Pinpoint the cell where the given text exists, returning its [X, Y] midpoint coordinate. 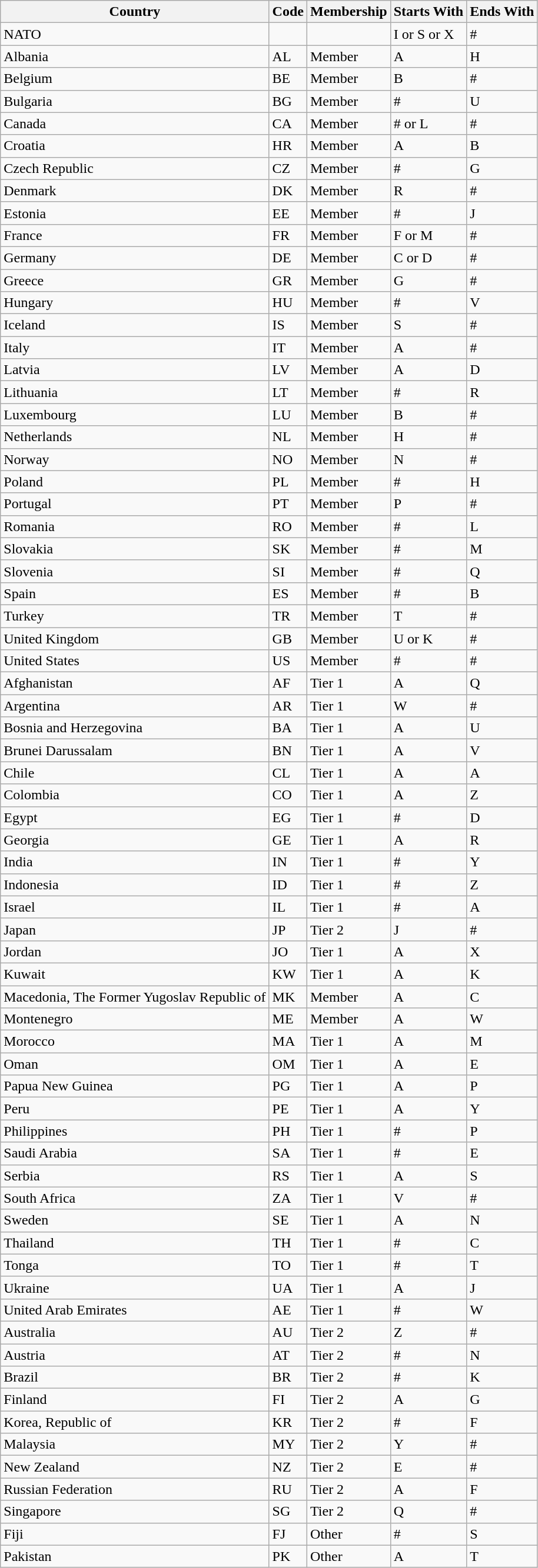
Kuwait [135, 974]
Pakistan [135, 1556]
F or M [429, 235]
Finland [135, 1400]
SK [288, 549]
GR [288, 281]
PE [288, 1109]
X [502, 952]
LV [288, 370]
Luxembourg [135, 415]
Afghanistan [135, 683]
TO [288, 1265]
Estonia [135, 213]
BG [288, 101]
Japan [135, 929]
Colombia [135, 795]
AL [288, 56]
AT [288, 1355]
TH [288, 1243]
SI [288, 571]
NATO [135, 34]
HU [288, 303]
MA [288, 1042]
Ends With [502, 12]
MY [288, 1444]
BN [288, 750]
Saudi Arabia [135, 1153]
Malaysia [135, 1444]
PG [288, 1086]
SE [288, 1220]
PT [288, 504]
Georgia [135, 840]
NZ [288, 1467]
AR [288, 706]
CZ [288, 168]
Austria [135, 1355]
Canada [135, 124]
IL [288, 907]
Indonesia [135, 885]
Romania [135, 526]
RU [288, 1489]
OM [288, 1064]
Australia [135, 1332]
Brazil [135, 1377]
RO [288, 526]
BE [288, 79]
DK [288, 191]
ID [288, 885]
IN [288, 862]
Croatia [135, 146]
GE [288, 840]
Brunei Darussalam [135, 750]
Portugal [135, 504]
Macedonia, The Former Yugoslav Republic of [135, 997]
South Africa [135, 1198]
Starts With [429, 12]
Egypt [135, 818]
Oman [135, 1064]
Bosnia and Herzegovina [135, 728]
PL [288, 482]
PH [288, 1131]
ES [288, 593]
Ukraine [135, 1287]
Slovenia [135, 571]
Korea, Republic of [135, 1422]
Israel [135, 907]
Poland [135, 482]
Slovakia [135, 549]
Philippines [135, 1131]
JO [288, 952]
Montenegro [135, 1019]
Country [135, 12]
LT [288, 392]
L [502, 526]
India [135, 862]
NL [288, 437]
KR [288, 1422]
CL [288, 773]
Turkey [135, 616]
BR [288, 1377]
DE [288, 258]
Greece [135, 281]
ZA [288, 1198]
Argentina [135, 706]
France [135, 235]
Fiji [135, 1534]
MK [288, 997]
KW [288, 974]
EE [288, 213]
US [288, 661]
Iceland [135, 325]
SG [288, 1512]
Morocco [135, 1042]
I or S or X [429, 34]
CO [288, 795]
CA [288, 124]
EG [288, 818]
TR [288, 616]
FI [288, 1400]
FR [288, 235]
SA [288, 1153]
Singapore [135, 1512]
Thailand [135, 1243]
NO [288, 459]
Serbia [135, 1176]
Papua New Guinea [135, 1086]
Denmark [135, 191]
GB [288, 638]
AE [288, 1310]
AU [288, 1332]
Sweden [135, 1220]
UA [288, 1287]
Spain [135, 593]
Hungary [135, 303]
Jordan [135, 952]
Russian Federation [135, 1489]
Chile [135, 773]
Netherlands [135, 437]
Italy [135, 348]
IS [288, 325]
United States [135, 661]
FJ [288, 1534]
C or D [429, 258]
LU [288, 415]
Bulgaria [135, 101]
Tonga [135, 1265]
PK [288, 1556]
Belgium [135, 79]
ME [288, 1019]
# or L [429, 124]
Norway [135, 459]
IT [288, 348]
Albania [135, 56]
U or K [429, 638]
New Zealand [135, 1467]
Czech Republic [135, 168]
HR [288, 146]
Peru [135, 1109]
RS [288, 1176]
BA [288, 728]
JP [288, 929]
Lithuania [135, 392]
Germany [135, 258]
United Arab Emirates [135, 1310]
Latvia [135, 370]
Membership [348, 12]
Code [288, 12]
AF [288, 683]
United Kingdom [135, 638]
